Locate the cell with the specified text and output its (x, y) center coordinate. 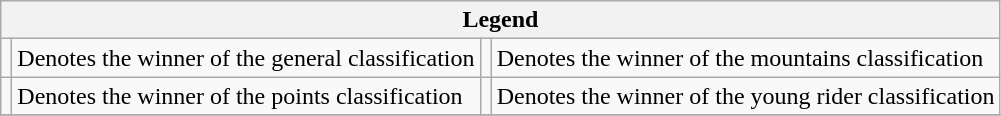
Denotes the winner of the general classification (246, 58)
Legend (500, 20)
Denotes the winner of the young rider classification (746, 96)
Denotes the winner of the points classification (246, 96)
Denotes the winner of the mountains classification (746, 58)
